Capture the cell that displays the provided text and extract its (X, Y) central coordinate. 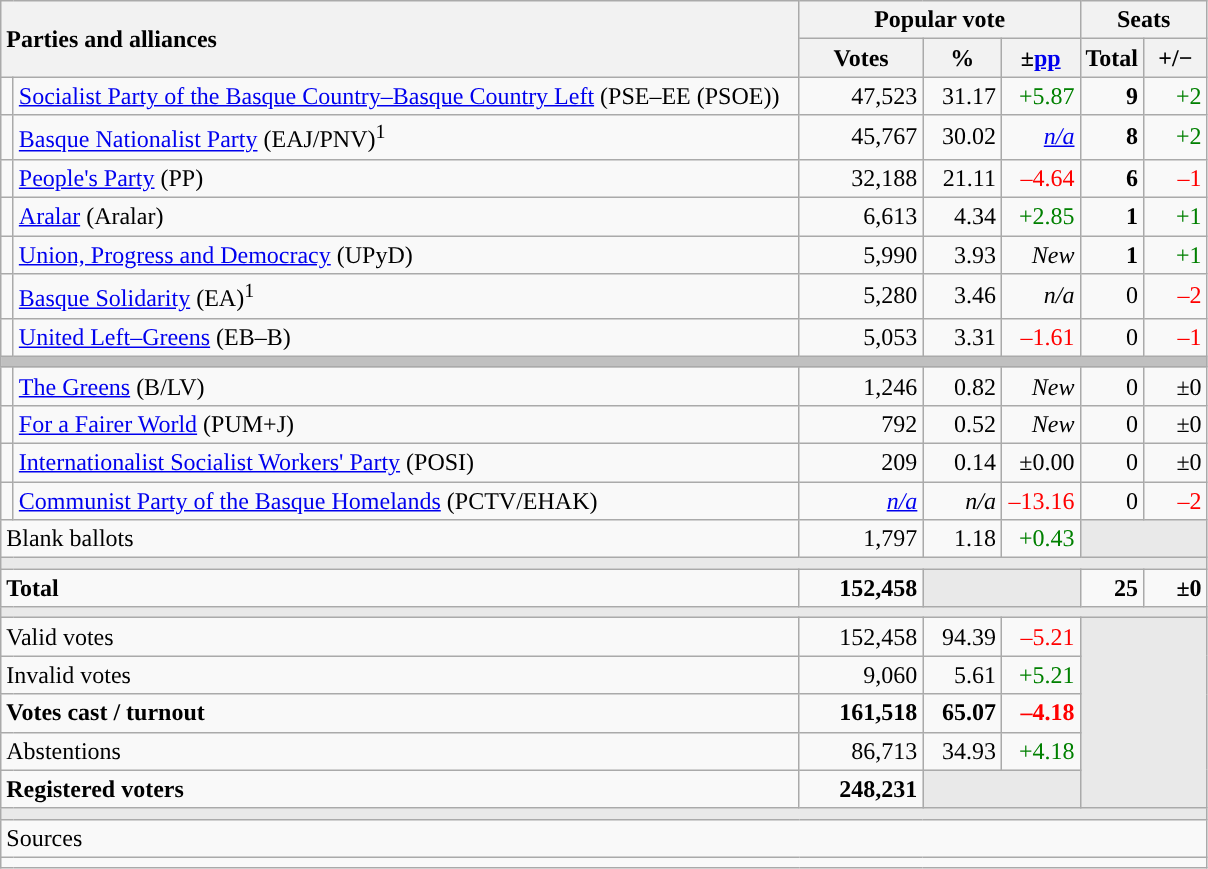
45,767 (861, 138)
+0.43 (1040, 539)
People's Party (PP) (406, 178)
5,280 (861, 296)
–4.18 (1040, 713)
0.52 (962, 424)
3.93 (962, 255)
±0.00 (1040, 462)
9 (1112, 96)
Invalid votes (400, 675)
32,188 (861, 178)
Basque Nationalist Party (EAJ/PNV)1 (406, 138)
34.93 (962, 751)
+5.87 (1040, 96)
248,231 (861, 789)
–4.64 (1040, 178)
+5.21 (1040, 675)
Valid votes (400, 637)
1,797 (861, 539)
For a Fairer World (PUM+J) (406, 424)
3.46 (962, 296)
1,246 (861, 386)
792 (861, 424)
5.61 (962, 675)
6 (1112, 178)
United Left–Greens (EB–B) (406, 337)
5,053 (861, 337)
25 (1112, 588)
0.82 (962, 386)
Votes (861, 58)
Socialist Party of the Basque Country–Basque Country Left (PSE–EE (PSOE)) (406, 96)
Votes cast / turnout (400, 713)
Registered voters (400, 789)
Aralar (Aralar) (406, 217)
8 (1112, 138)
Basque Solidarity (EA)1 (406, 296)
% (962, 58)
–13.16 (1040, 501)
209 (861, 462)
+4.18 (1040, 751)
Abstentions (400, 751)
31.17 (962, 96)
94.39 (962, 637)
Popular vote (940, 20)
65.07 (962, 713)
1.18 (962, 539)
4.34 (962, 217)
0.14 (962, 462)
5,990 (861, 255)
Blank ballots (400, 539)
47,523 (861, 96)
Seats (1144, 20)
–5.21 (1040, 637)
Parties and alliances (400, 39)
–1.61 (1040, 337)
+/− (1176, 58)
9,060 (861, 675)
The Greens (B/LV) (406, 386)
21.11 (962, 178)
Sources (604, 838)
3.31 (962, 337)
161,518 (861, 713)
Communist Party of the Basque Homelands (PCTV/EHAK) (406, 501)
+2.85 (1040, 217)
Union, Progress and Democracy (UPyD) (406, 255)
Internationalist Socialist Workers' Party (POSI) (406, 462)
±pp (1040, 58)
86,713 (861, 751)
30.02 (962, 138)
6,613 (861, 217)
